Provide the (x, y) coordinate of the cell's center where the given text is located.  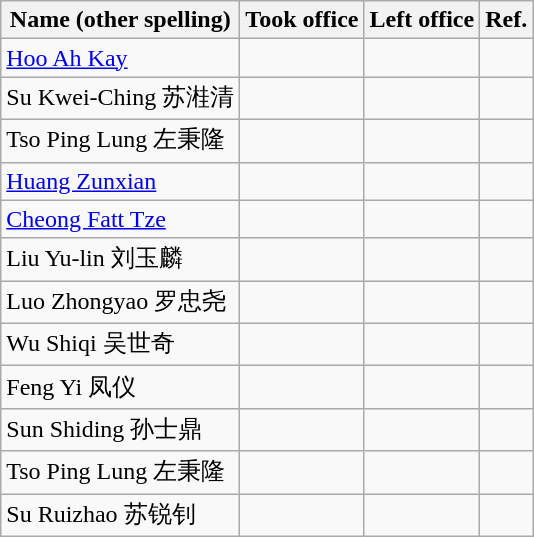
Feng Yi 凤仪 (120, 388)
Sun Shiding 孙士鼎 (120, 430)
Ref. (506, 20)
Left office (422, 20)
Cheong Fatt Tze (120, 219)
Name (other spelling) (120, 20)
Luo Zhongyao 罗忠尧 (120, 302)
Liu Yu-lin 刘玉麟 (120, 260)
Hoo Ah Kay (120, 58)
Huang Zunxian (120, 181)
Su Kwei-Ching 苏溎清 (120, 98)
Wu Shiqi 吴世奇 (120, 344)
Su Ruizhao 苏锐钊 (120, 516)
Took office (302, 20)
